Pinpoint the cell where the given text exists, returning its [X, Y] midpoint coordinate. 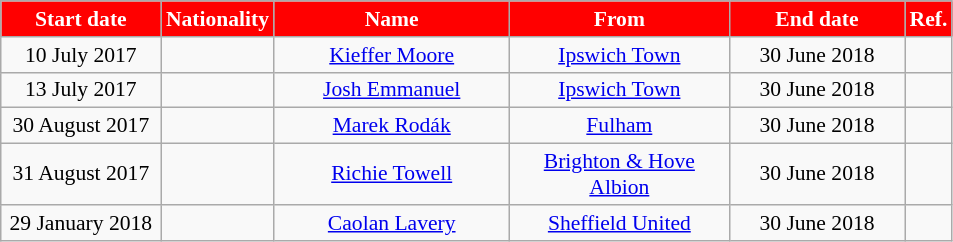
31 August 2017 [81, 174]
Caolan Lavery [392, 223]
13 July 2017 [81, 90]
Name [392, 19]
Sheffield United [619, 223]
End date [816, 19]
Ref. [929, 19]
Marek Rodák [392, 126]
Start date [81, 19]
Brighton & Hove Albion [619, 174]
10 July 2017 [81, 55]
From [619, 19]
30 August 2017 [81, 126]
Josh Emmanuel [392, 90]
Richie Towell [392, 174]
Fulham [619, 126]
Kieffer Moore [392, 55]
29 January 2018 [81, 223]
Nationality [218, 19]
